Output the (x, y) coordinate of the center of the cell containing the given text.  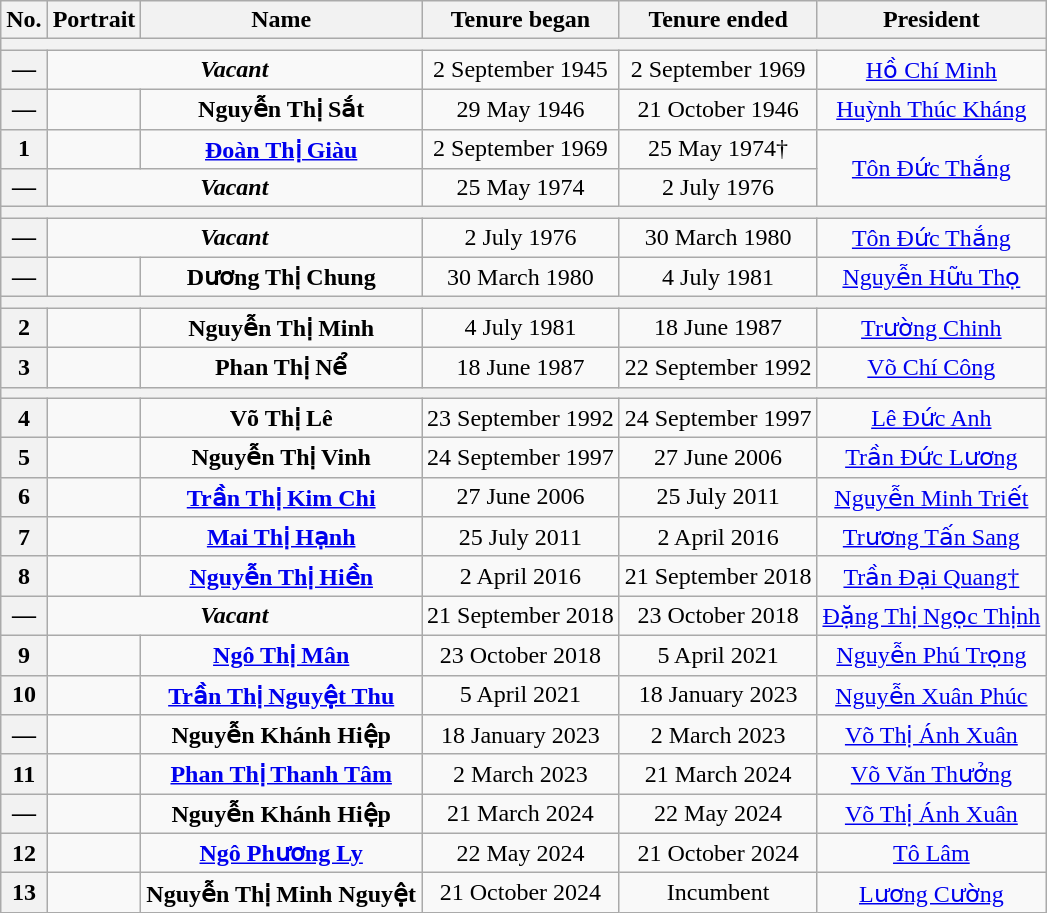
Ngô Thị Mân (282, 655)
Trần Thị Kim Chi (282, 497)
Trường Chinh (932, 328)
13 (24, 893)
Tenure began (521, 20)
2 September 1945 (521, 70)
Nguyễn Thị Minh (282, 328)
Nguyễn Phú Trọng (932, 655)
Huỳnh Thúc Kháng (932, 109)
Portrait (94, 20)
3 (24, 367)
Phan Thị Nể (282, 367)
Nguyễn Thị Vinh (282, 458)
25 May 1974 (521, 188)
1 (24, 149)
Võ Chí Công (932, 367)
10 (24, 695)
Incumbent (718, 893)
7 (24, 537)
Trần Thị Nguyệt Thu (282, 695)
Name (282, 20)
6 (24, 497)
Nguyễn Thị Minh Nguyệt (282, 893)
Đặng Thị Ngọc Thịnh (932, 616)
Nguyễn Hữu Thọ (932, 277)
Dương Thị Chung (282, 277)
23 September 1992 (521, 418)
25 May 1974† (718, 149)
Hồ Chí Minh (932, 70)
Lê Đức Anh (932, 418)
Nguyễn Minh Triết (932, 497)
2 (24, 328)
Trần Đức Lương (932, 458)
Tenure ended (718, 20)
Trần Đại Quang† (932, 576)
Võ Thị Lê (282, 418)
Trương Tấn Sang (932, 537)
8 (24, 576)
No. (24, 20)
29 May 1946 (521, 109)
Phan Thị Thanh Tâm (282, 774)
Nguyễn Thị Hiền (282, 576)
11 (24, 774)
Đoàn Thị Giàu (282, 149)
5 (24, 458)
21 October 1946 (718, 109)
22 September 1992 (718, 367)
President (932, 20)
12 (24, 853)
Tô Lâm (932, 853)
4 (24, 418)
9 (24, 655)
Ngô Phương Ly (282, 853)
Võ Văn Thưởng (932, 774)
Nguyễn Xuân Phúc (932, 695)
Mai Thị Hạnh (282, 537)
Nguyễn Thị Sắt (282, 109)
Lương Cường (932, 893)
